Provide the (X, Y) coordinate of the cell's center where the given text is located.  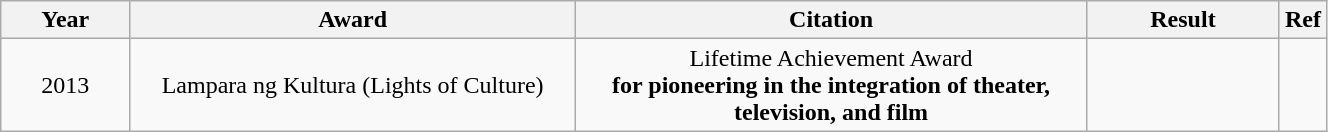
Citation (832, 20)
Ref (1302, 20)
Lifetime Achievement Awardfor pioneering in the integration of theater, television, and film (832, 85)
Award (353, 20)
Year (66, 20)
2013 (66, 85)
Lampara ng Kultura (Lights of Culture) (353, 85)
Result (1184, 20)
